Detect which cell encompasses the target text, then output its [x, y] center coordinate. 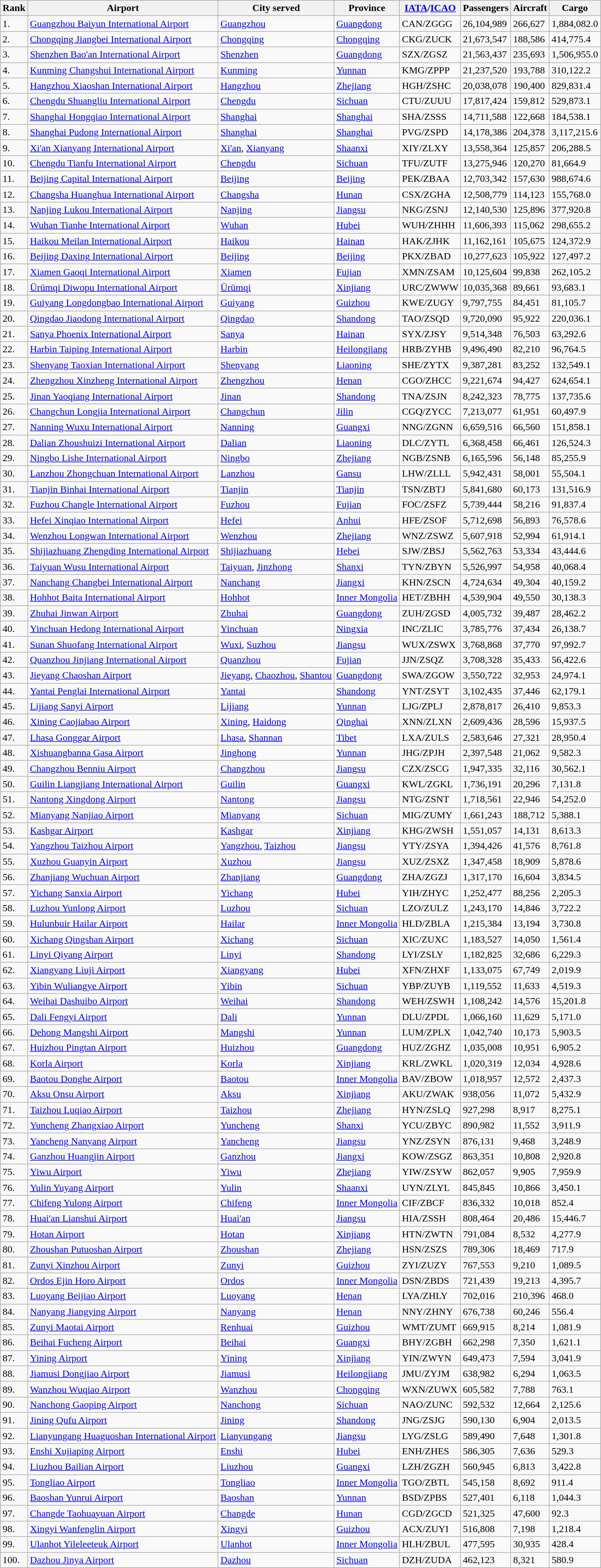
3,102,435 [486, 691]
XNN/ZLXN [430, 722]
1,218.4 [575, 1529]
22. [14, 349]
63. [14, 986]
PVG/ZSPD [430, 132]
DZH/ZUDA [430, 1560]
Taiyuan Wusu International Airport [123, 567]
SJW/ZBSJ [430, 551]
66,560 [531, 427]
Luoyang [276, 1296]
NTG/ZSNT [430, 799]
81,105.7 [575, 303]
92. [14, 1435]
ZHA/ZGZJ [430, 877]
77. [14, 1203]
808,464 [486, 1219]
Chongqing Jiangbei International Airport [123, 39]
120,270 [531, 163]
30,138.3 [575, 598]
61,951 [531, 411]
Shenzhen [276, 55]
1,044.3 [575, 1498]
97,992.7 [575, 644]
188,586 [531, 39]
188,712 [531, 815]
73. [14, 1141]
Quanzhou [276, 660]
7,648 [531, 1435]
21,062 [531, 753]
40,068.4 [575, 567]
66,461 [531, 442]
Hulunbuir Hailar Airport [123, 923]
9,221,674 [486, 380]
1,736,191 [486, 784]
34. [14, 536]
ZYI/ZUZY [430, 1265]
Xi'an Xianyang International Airport [123, 148]
Taizhou Luqiao Airport [123, 1110]
MIG/ZUMY [430, 815]
767,553 [486, 1265]
96,764.5 [575, 349]
791,084 [486, 1234]
Renhuai [276, 1327]
12,140,530 [486, 210]
414,775.4 [575, 39]
529.3 [575, 1451]
Tianjin Binhai International Airport [123, 489]
53. [14, 830]
137,735.6 [575, 396]
ENH/ZHES [430, 1451]
Yulin Yuyang Airport [123, 1188]
HFE/ZSOF [430, 520]
Mianyang [276, 815]
210,396 [531, 1296]
Yiwu [276, 1172]
8,917 [531, 1110]
71. [14, 1110]
12,664 [531, 1405]
JJN/ZSQZ [430, 660]
54. [14, 846]
Quanzhou Jinjiang International Airport [123, 660]
863,351 [486, 1156]
Kunming Changshui International Airport [123, 70]
Zunyi [276, 1265]
6,165,596 [486, 458]
204,378 [531, 132]
Wuhan Tianhe International Airport [123, 225]
60,497.9 [575, 411]
Yiwu Airport [123, 1172]
1,020,319 [486, 1063]
CSX/ZGHA [430, 194]
WMT/ZUMT [430, 1327]
Sanya Phoenix International Airport [123, 334]
88. [14, 1374]
Jining Qufu Airport [123, 1420]
Nanchang Changbei International Airport [123, 582]
85. [14, 1327]
20. [14, 318]
YCU/ZBYC [430, 1125]
Dalian [276, 442]
Cargo [575, 8]
717.9 [575, 1250]
LHW/ZLLL [430, 474]
Shenyang [276, 365]
3,768,868 [486, 644]
8,214 [531, 1327]
220,036.1 [575, 318]
Guilin Liangjiang International Airport [123, 784]
Yangzhou, Taizhou [276, 846]
Taizhou [276, 1110]
LYA/ZHLY [430, 1296]
YIW/ZSYW [430, 1172]
7,594 [531, 1358]
21,237,520 [486, 70]
3. [14, 55]
7,350 [531, 1343]
1,506,955.0 [575, 55]
1,661,243 [486, 815]
WUH/ZHHH [430, 225]
XUZ/ZSXZ [430, 861]
NGB/ZSNB [430, 458]
80. [14, 1250]
YNT/ZSYT [430, 691]
Jiamusi [276, 1374]
721,439 [486, 1281]
2,583,646 [486, 738]
29. [14, 458]
Zhuhai [276, 613]
86. [14, 1343]
URC/ZWWW [430, 287]
Anhui [367, 520]
9,210 [531, 1265]
529,873.1 [575, 101]
3,730.8 [575, 923]
580.9 [575, 1560]
79. [14, 1234]
Nanchang [276, 582]
5,432.9 [575, 1094]
Dehong Mangshi Airport [123, 1032]
FOC/ZSFZ [430, 505]
89,661 [531, 287]
DSN/ZBDS [430, 1281]
Huai'an Lianshui Airport [123, 1219]
52. [14, 815]
1,561.4 [575, 939]
Nanning Wuxu International Airport [123, 427]
10,173 [531, 1032]
91. [14, 1420]
Beijing Daxing International Airport [123, 256]
193,788 [531, 70]
310,122.2 [575, 70]
Baotou Donghe Airport [123, 1079]
Jining [276, 1420]
21. [14, 334]
8,242,323 [486, 396]
927,298 [486, 1110]
2,878,817 [486, 707]
556.4 [575, 1312]
SHE/ZYTX [430, 365]
Chengdu Tianfu International Airport [123, 163]
13. [14, 210]
XFN/ZHXF [430, 970]
Zhoushan Putuoshan Airport [123, 1250]
3,422.8 [575, 1467]
Dali [276, 1017]
90. [14, 1405]
Changde Taohuayuan Airport [123, 1513]
JNG/ZSJG [430, 1420]
Chifeng [276, 1203]
Liuzhou Bailian Airport [123, 1467]
YBP/ZUYB [430, 986]
1,243,170 [486, 908]
Ningbo [276, 458]
Passengers [486, 8]
11,552 [531, 1125]
836,332 [486, 1203]
39. [14, 613]
Luzhou [276, 908]
477,595 [486, 1544]
56,422.6 [575, 660]
82,210 [531, 349]
Aksu Onsu Airport [123, 1094]
1,884,082.0 [575, 24]
Jieyang, Chaozhou, Shantou [276, 675]
62. [14, 970]
105,675 [531, 241]
65. [14, 1017]
2,125.6 [575, 1405]
6,118 [531, 1498]
Xuzhou [276, 861]
6,229.3 [575, 955]
JMU/ZYJM [430, 1374]
938,056 [486, 1094]
122,668 [531, 117]
Yibin [276, 986]
14. [14, 225]
590,130 [486, 1420]
72. [14, 1125]
Aircraft [531, 8]
1,947,335 [486, 769]
3,834.5 [575, 877]
SWA/ZGOW [430, 675]
114,123 [531, 194]
5,607,918 [486, 536]
132,549.1 [575, 365]
HTN/ZWTN [430, 1234]
IATA/ICAO [430, 8]
Hebei [367, 551]
Yichang Sanxia Airport [123, 892]
3,117,215.6 [575, 132]
LZO/ZULZ [430, 908]
14,576 [531, 1001]
Shijiazhuang Zhengding International Airport [123, 551]
Ganzhou Huangjin Airport [123, 1156]
Zhoushan [276, 1250]
Weihai Dashuibo Airport [123, 1001]
40. [14, 629]
16,604 [531, 877]
61. [14, 955]
NNY/ZHNY [430, 1312]
CGD/ZGCD [430, 1513]
184,538.1 [575, 117]
69. [14, 1079]
32,116 [531, 769]
592,532 [486, 1405]
Jinan [276, 396]
1,119,552 [486, 986]
78,775 [531, 396]
94. [14, 1467]
911.4 [575, 1482]
2,437.3 [575, 1079]
Linyi [276, 955]
Dali Fengyi Airport [123, 1017]
9,514,348 [486, 334]
41. [14, 644]
NNG/ZGNN [430, 427]
4,928.6 [575, 1063]
57. [14, 892]
62,179.1 [575, 691]
Changde [276, 1513]
56,148 [531, 458]
10,035,368 [486, 287]
5,526,997 [486, 567]
82. [14, 1281]
Mangshi [276, 1032]
Huizhou [276, 1048]
8. [14, 132]
HSN/ZSZS [430, 1250]
586,305 [486, 1451]
81. [14, 1265]
1,018,957 [486, 1079]
829,831.4 [575, 86]
81,664.9 [575, 163]
13,558,364 [486, 148]
Shanghai Pudong International Airport [123, 132]
10. [14, 163]
66. [14, 1032]
8,321 [531, 1560]
LJG/ZPLJ [430, 707]
Hangzhou Xiaoshan International Airport [123, 86]
60,173 [531, 489]
Lianyungang Huaguoshan International Airport [123, 1435]
4,724,634 [486, 582]
638,982 [486, 1374]
Yangzhou Taizhou Airport [123, 846]
Hotan [276, 1234]
4,395.7 [575, 1281]
ACX/ZUYI [430, 1529]
DLU/ZPDL [430, 1017]
560,945 [486, 1467]
5,712,698 [486, 520]
462,123 [486, 1560]
98. [14, 1529]
Nanyang Jiangying Airport [123, 1312]
BSD/ZPBS [430, 1498]
1,182,825 [486, 955]
Kashgar [276, 830]
87. [14, 1358]
Zunyi Xinzhou Airport [123, 1265]
HUZ/ZGHZ [430, 1048]
Dalian Zhoushuizi International Airport [123, 442]
1. [14, 24]
8,692 [531, 1482]
Yancheng [276, 1141]
Zhanjiang Wuchuan Airport [123, 877]
37,446 [531, 691]
3,550,722 [486, 675]
Yuncheng Zhangxiao Airport [123, 1125]
8,761.8 [575, 846]
JHG/ZPJH [430, 753]
67. [14, 1048]
15,201.8 [575, 1001]
99. [14, 1544]
WEH/ZSWH [430, 1001]
XIC/ZUXC [430, 939]
14,050 [531, 939]
105,922 [531, 256]
Ordos [276, 1281]
INC/ZLIC [430, 629]
26,138.7 [575, 629]
845,845 [486, 1188]
21,673,547 [486, 39]
KRL/ZWKL [430, 1063]
60. [14, 939]
Changzhou [276, 769]
18,909 [531, 861]
XIY/ZLXY [430, 148]
NAO/ZUNC [430, 1405]
5,171.0 [575, 1017]
54,958 [531, 567]
22,946 [531, 799]
Enshi Xujiaping Airport [123, 1451]
Ganzhou [276, 1156]
10,277,623 [486, 256]
Shenyang Taoxian International Airport [123, 365]
51. [14, 799]
Xi'an, Xianyang [276, 148]
93. [14, 1451]
70. [14, 1094]
CGO/ZHCC [430, 380]
7,959.9 [575, 1172]
100. [14, 1560]
19,213 [531, 1281]
190,400 [531, 86]
28. [14, 442]
127,497.2 [575, 256]
48. [14, 753]
53,334 [531, 551]
Yulin [276, 1188]
TGO/ZBTL [430, 1482]
Lanzhou [276, 474]
55. [14, 861]
14,711,588 [486, 117]
LZH/ZGZH [430, 1467]
1,081.9 [575, 1327]
64. [14, 1001]
521,325 [486, 1513]
Rank [14, 8]
Tibet [367, 738]
Zhengzhou Xinzheng International Airport [123, 380]
Changsha [276, 194]
Yantai [276, 691]
Xingyi [276, 1529]
KHN/ZSCN [430, 582]
Jieyang Chaoshan Airport [123, 675]
YNZ/ZSYN [430, 1141]
5,942,431 [486, 474]
Qingdao [276, 318]
Hailar [276, 923]
10,951 [531, 1048]
LUM/ZPLX [430, 1032]
7,213,077 [486, 411]
131,516.9 [575, 489]
PEK/ZBAA [430, 179]
Dazhou [276, 1560]
Zhengzhou [276, 380]
55,504.1 [575, 474]
9,905 [531, 1172]
Lijiang Sanyi Airport [123, 707]
669,915 [486, 1327]
3,785,776 [486, 629]
KWE/ZUGY [430, 303]
75. [14, 1172]
TYN/ZBYN [430, 567]
43,444.6 [575, 551]
151,858.1 [575, 427]
47. [14, 738]
NKG/ZSNJ [430, 210]
44. [14, 691]
37,434 [531, 629]
91,837.4 [575, 505]
City served [276, 8]
4,539,904 [486, 598]
Zunyi Maotai Airport [123, 1327]
11,633 [531, 986]
93,683.1 [575, 287]
5,388.1 [575, 815]
TSN/ZBTJ [430, 489]
Zhanjiang [276, 877]
Jinan Yaoqiang International Airport [123, 396]
4. [14, 70]
262,105.2 [575, 272]
9,387,281 [486, 365]
76,503 [531, 334]
20,486 [531, 1219]
11,072 [531, 1094]
Lhasa, Shannan [276, 738]
1,317,170 [486, 877]
6. [14, 101]
49. [14, 769]
Hangzhou [276, 86]
Kashgar Airport [123, 830]
1,252,477 [486, 892]
Xining, Haidong [276, 722]
789,306 [486, 1250]
2,019.9 [575, 970]
23. [14, 365]
6,813 [531, 1467]
Yining [276, 1358]
Shanghai Hongqiao International Airport [123, 117]
YTY/ZSYA [430, 846]
50. [14, 784]
10,808 [531, 1156]
CIF/ZBCF [430, 1203]
67,749 [531, 970]
Ürümqi [276, 287]
763.1 [575, 1389]
Sunan Shuofang International Airport [123, 644]
15,446.7 [575, 1219]
2,205.3 [575, 892]
Guiyang [276, 303]
43. [14, 675]
YIN/ZWYN [430, 1358]
Nanchong Gaoping Airport [123, 1405]
CZX/ZSCG [430, 769]
Xining Caojiabao Airport [123, 722]
Gansu [367, 474]
60,246 [531, 1312]
SYX/ZJSY [430, 334]
95. [14, 1482]
26,104,989 [486, 24]
6,294 [531, 1374]
468.0 [575, 1296]
428.4 [575, 1544]
BHY/ZGBH [430, 1343]
42. [14, 660]
Xiangyang Liuji Airport [123, 970]
Jilin [367, 411]
11,606,393 [486, 225]
Wenzhou Longwan International Airport [123, 536]
WNZ/ZSWZ [430, 536]
26,410 [531, 707]
14,131 [531, 830]
CTU/ZUUU [430, 101]
21,563,437 [486, 55]
83,252 [531, 365]
9,496,490 [486, 349]
876,131 [486, 1141]
Shenzhen Bao'an International Airport [123, 55]
9,582.3 [575, 753]
Hefei Xinqiao International Airport [123, 520]
Jinghong [276, 753]
7. [14, 117]
15. [14, 241]
LYG/ZSLG [430, 1435]
Jiamusi Dongjiao Airport [123, 1374]
UYN/ZLYL [430, 1188]
Aksu [276, 1094]
CAN/ZGGG [430, 24]
Xiamen Gaoqi International Airport [123, 272]
Zhuhai Jinwan Airport [123, 613]
32,953 [531, 675]
Hohhot Baita International Airport [123, 598]
Chengdu Shuangliu International Airport [123, 101]
30,562.1 [575, 769]
58. [14, 908]
Changsha Huanghua International Airport [123, 194]
74. [14, 1156]
30,935 [531, 1544]
49,304 [531, 582]
11. [14, 179]
88,256 [531, 892]
Nantong Xingdong Airport [123, 799]
Wanzhou [276, 1389]
12,508,779 [486, 194]
Lanzhou Zhongchuan International Airport [123, 474]
ZUH/ZGSD [430, 613]
17,817,424 [486, 101]
Hefei [276, 520]
1,301.8 [575, 1435]
662,298 [486, 1343]
Liuzhou [276, 1467]
988,674.6 [575, 179]
Beihai [276, 1343]
206,288.5 [575, 148]
24. [14, 380]
TAO/ZSQD [430, 318]
Enshi [276, 1451]
11,629 [531, 1017]
36. [14, 567]
10,866 [531, 1188]
17. [14, 272]
WXN/ZUWX [430, 1389]
298,655.2 [575, 225]
96. [14, 1498]
Fuzhou [276, 505]
Ulanhot [276, 1544]
235,693 [531, 55]
Yinchuan Hedong International Airport [123, 629]
125,896 [531, 210]
Qingdao Jiaodong International Airport [123, 318]
27,321 [531, 738]
10,018 [531, 1203]
26. [14, 411]
Ordos Ejin Horo Airport [123, 1281]
Dazhou Jinya Airport [123, 1560]
95,922 [531, 318]
10,125,604 [486, 272]
Harbin Taiping International Airport [123, 349]
12. [14, 194]
14,178,386 [486, 132]
Changzhou Benniu Airport [123, 769]
28,596 [531, 722]
SHA/ZSSS [430, 117]
18,469 [531, 1250]
Harbin [276, 349]
Xingyi Wanfenglin Airport [123, 1529]
20,296 [531, 784]
9,720,090 [486, 318]
11,162,161 [486, 241]
1,394,426 [486, 846]
45. [14, 707]
1,551,057 [486, 830]
Nanning [276, 427]
Haikou [276, 241]
HYN/ZSLQ [430, 1110]
89. [14, 1389]
1,183,527 [486, 939]
Shijiazhuang [276, 551]
Luoyang Beijiao Airport [123, 1296]
7,198 [531, 1529]
84. [14, 1312]
862,057 [486, 1172]
1,133,075 [486, 970]
Xuzhou Guanyin Airport [123, 861]
Luzhou Yunlong Airport [123, 908]
7,636 [531, 1451]
HIA/ZSSH [430, 1219]
3,248.9 [575, 1141]
85,255.9 [575, 458]
Nantong [276, 799]
97. [14, 1513]
Lianyungang [276, 1435]
32. [14, 505]
LXA/ZULS [430, 738]
54,252.0 [575, 799]
37,770 [531, 644]
1,621.1 [575, 1343]
Province [367, 8]
13,275,946 [486, 163]
1,042,740 [486, 1032]
649,473 [486, 1358]
Baoshan [276, 1498]
25. [14, 396]
Ningxia [367, 629]
XMN/ZSAM [430, 272]
3,722.2 [575, 908]
5. [14, 86]
8,275.1 [575, 1110]
2,920.8 [575, 1156]
YIH/ZHYC [430, 892]
Guangzhou Baiyun International Airport [123, 24]
1,066,160 [486, 1017]
Xiangyang [276, 970]
37. [14, 582]
28,950.4 [575, 738]
Kunming [276, 70]
CKG/ZUCK [430, 39]
LYI/ZSLY [430, 955]
Guiyang Longdongbao International Airport [123, 303]
46. [14, 722]
Chifeng Yulong Airport [123, 1203]
702,016 [486, 1296]
14,846 [531, 908]
TFU/ZUTF [430, 163]
16. [14, 256]
19. [14, 303]
Ningbo Lishe International Airport [123, 458]
18. [14, 287]
Huai'an [276, 1219]
Hotan Airport [123, 1234]
HAK/ZJHK [430, 241]
852.4 [575, 1203]
8,532 [531, 1234]
589,490 [486, 1435]
3,911.9 [575, 1125]
6,659,516 [486, 427]
Guangzhou [276, 24]
1,089.5 [575, 1265]
Baotou [276, 1079]
12,572 [531, 1079]
2,609,436 [486, 722]
Changchun [276, 411]
Ürümqi Diwopu International Airport [123, 287]
84,451 [531, 303]
Beihai Fucheng Airport [123, 1343]
Hohhot [276, 598]
Qinghai [367, 722]
49,550 [531, 598]
HRB/ZYHB [430, 349]
Baoshan Yunrui Airport [123, 1498]
KOW/ZSGZ [430, 1156]
9,797,755 [486, 303]
Lhasa Gonggar Airport [123, 738]
1,347,458 [486, 861]
59. [14, 923]
9. [14, 148]
3,041.9 [575, 1358]
SZX/ZGSZ [430, 55]
Fuzhou Changle International Airport [123, 505]
157,630 [531, 179]
12,034 [531, 1063]
94,427 [531, 380]
545,158 [486, 1482]
516,808 [486, 1529]
24,974.1 [575, 675]
8,613.3 [575, 830]
Tongliao [276, 1482]
56,893 [531, 520]
Guilin [276, 784]
Lijiang [276, 707]
Haikou Meilan International Airport [123, 241]
115,062 [531, 225]
5,841,680 [486, 489]
Yancheng Nanyang Airport [123, 1141]
1,035,008 [486, 1048]
AKU/ZWAK [430, 1094]
58,001 [531, 474]
Taiyuan, Jinzhong [276, 567]
Yinchuan [276, 629]
5,739,444 [486, 505]
Nanjing Lukou International Airport [123, 210]
61,914.1 [575, 536]
47,600 [531, 1513]
Beijing Capital International Airport [123, 179]
Sanya [276, 334]
31. [14, 489]
KMG/ZPPP [430, 70]
68. [14, 1063]
Mianyang Nanjiao Airport [123, 815]
5,903.5 [575, 1032]
Yuncheng [276, 1125]
2. [14, 39]
Nanyang [276, 1312]
Xiamen [276, 272]
9,468 [531, 1141]
Tongliao Airport [123, 1482]
BAV/ZBOW [430, 1079]
40,159.2 [575, 582]
Nanjing [276, 210]
6,905.2 [575, 1048]
20,038,078 [486, 86]
605,582 [486, 1389]
HLD/ZBLA [430, 923]
155,768.0 [575, 194]
Yibin Wuliangye Airport [123, 986]
1,215,384 [486, 923]
7,131.8 [575, 784]
DLC/ZYTL [430, 442]
5,878.6 [575, 861]
Yining Airport [123, 1358]
28,462.2 [575, 613]
6,904 [531, 1420]
63,292.6 [575, 334]
92.3 [575, 1513]
Yichang [276, 892]
Weihai [276, 1001]
9,853.3 [575, 707]
125,857 [531, 148]
Changchun Longjia International Airport [123, 411]
Nanchong [276, 1405]
Huizhou Pingtan Airport [123, 1048]
27. [14, 427]
124,372.9 [575, 241]
2,013.5 [575, 1420]
WUX/ZSWX [430, 644]
1,718,561 [486, 799]
Yantai Penglai International Airport [123, 691]
527,401 [486, 1498]
35,433 [531, 660]
56. [14, 877]
Airport [123, 8]
30. [14, 474]
2,397,548 [486, 753]
TNA/ZSJN [430, 396]
CGQ/ZYCC [430, 411]
HGH/ZSHC [430, 86]
1,108,242 [486, 1001]
4,519.3 [575, 986]
Korla Airport [123, 1063]
5,562,763 [486, 551]
KWL/ZGKL [430, 784]
PKX/ZBAD [430, 256]
3,708,328 [486, 660]
676,738 [486, 1312]
Xishuangbanna Gasa Airport [123, 753]
41,576 [531, 846]
58,216 [531, 505]
890,982 [486, 1125]
Xichang [276, 939]
32,686 [531, 955]
4,005,732 [486, 613]
76. [14, 1188]
1,063.5 [575, 1374]
38. [14, 598]
Wanzhou Wuqiao Airport [123, 1389]
Wuxi, Suzhou [276, 644]
13,194 [531, 923]
3,450.1 [575, 1188]
Xichang Qingshan Airport [123, 939]
KHG/ZWSH [430, 830]
Wenzhou [276, 536]
Linyi Qiyang Airport [123, 955]
159,812 [531, 101]
Ulanhot Yileleeteuk Airport [123, 1544]
266,627 [531, 24]
76,578.6 [575, 520]
99,838 [531, 272]
HET/ZBHH [430, 598]
6,368,458 [486, 442]
Wuhan [276, 225]
Korla [276, 1063]
624,654.1 [575, 380]
15,937.5 [575, 722]
52,994 [531, 536]
4,277.9 [575, 1234]
377,920.8 [575, 210]
33. [14, 520]
35. [14, 551]
78. [14, 1219]
39,487 [531, 613]
12,703,342 [486, 179]
83. [14, 1296]
7,788 [531, 1389]
126,524.3 [575, 442]
HLH/ZBUL [430, 1544]
